Find where the given text appears and provide that cell's center as [X, Y] coordinate. 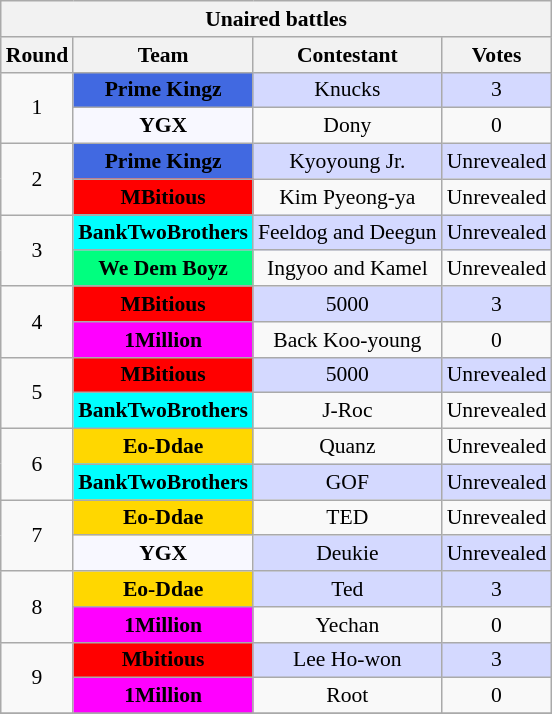
J-Roc [348, 411]
Deukie [348, 554]
Root [348, 696]
Mbitious [163, 660]
6 [38, 464]
Lee Ho-won [348, 660]
Votes [497, 55]
TED [348, 518]
8 [38, 606]
Ingyoo and Kamel [348, 269]
Team [163, 55]
Feeldog and Deegun [348, 233]
Dony [348, 126]
9 [38, 678]
Yechan [348, 625]
Unaired battles [276, 19]
1 [38, 108]
GOF [348, 482]
4 [38, 322]
Back Koo-young [348, 340]
We Dem Boyz [163, 269]
Ted [348, 589]
5 [38, 392]
Quanz [348, 447]
Kim Pyeong-ya [348, 197]
Contestant [348, 55]
Round [38, 55]
Knucks [348, 90]
7 [38, 536]
Kyoyoung Jr. [348, 162]
2 [38, 180]
